Return the [x, y] coordinate for the center point of the cell that contains the specified text.  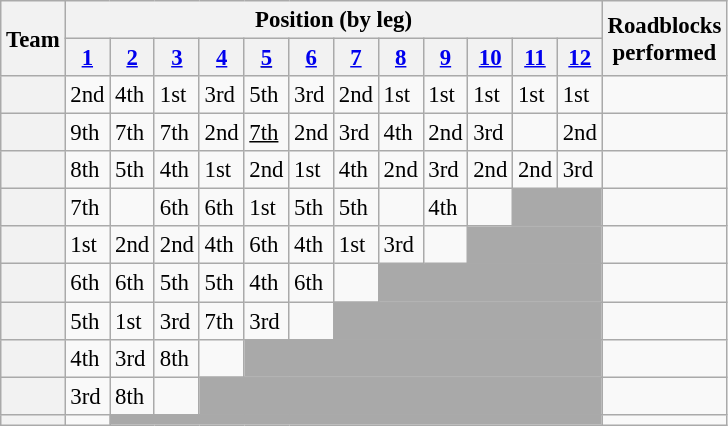
9th [88, 133]
Position (by leg) [334, 20]
7 [356, 58]
Roadblocksperformed [664, 38]
6 [312, 58]
10 [490, 58]
Team [33, 38]
4 [222, 58]
11 [536, 58]
3 [176, 58]
8 [400, 58]
5 [266, 58]
12 [580, 58]
1 [88, 58]
9 [446, 58]
2 [132, 58]
